Provide the (x, y) coordinate of the cell's center where the given text is located.  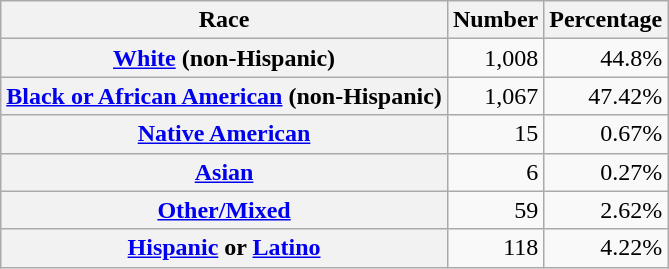
47.42% (606, 96)
Native American (224, 134)
Asian (224, 172)
0.67% (606, 134)
Race (224, 20)
0.27% (606, 172)
1,067 (495, 96)
118 (495, 248)
6 (495, 172)
59 (495, 210)
2.62% (606, 210)
44.8% (606, 58)
4.22% (606, 248)
1,008 (495, 58)
White (non-Hispanic) (224, 58)
Number (495, 20)
15 (495, 134)
Black or African American (non-Hispanic) (224, 96)
Hispanic or Latino (224, 248)
Other/Mixed (224, 210)
Percentage (606, 20)
